From the cell containing the given text, extract its center point as (X, Y) coordinate. 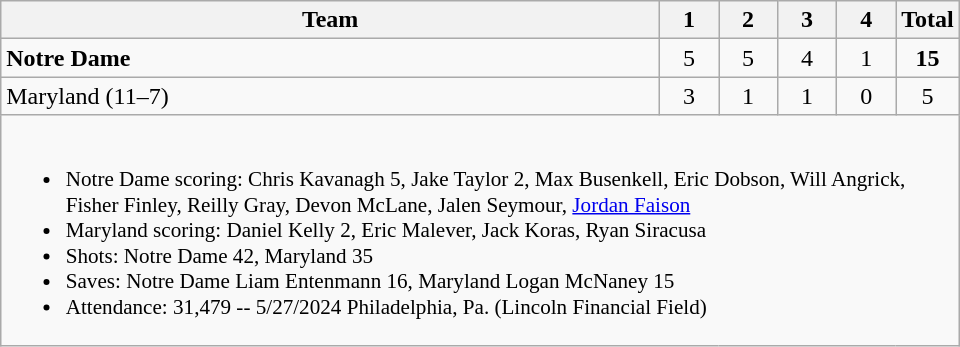
Team (330, 20)
Total (928, 20)
Maryland (11–7) (330, 96)
15 (928, 58)
0 (866, 96)
Notre Dame (330, 58)
2 (748, 20)
